Provide the (X, Y) coordinate of the cell's center where the given text is located.  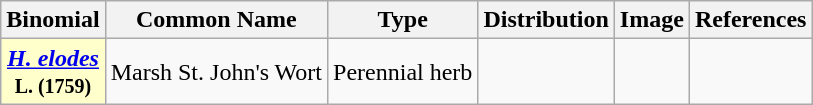
Perennial herb (403, 72)
Marsh St. John's Wort (216, 72)
Type (403, 20)
References (750, 20)
Common Name (216, 20)
Distribution (546, 20)
Image (652, 20)
H. elodesL. (1759) (53, 72)
Binomial (53, 20)
